Locate the cell with the specified text and output its (X, Y) center coordinate. 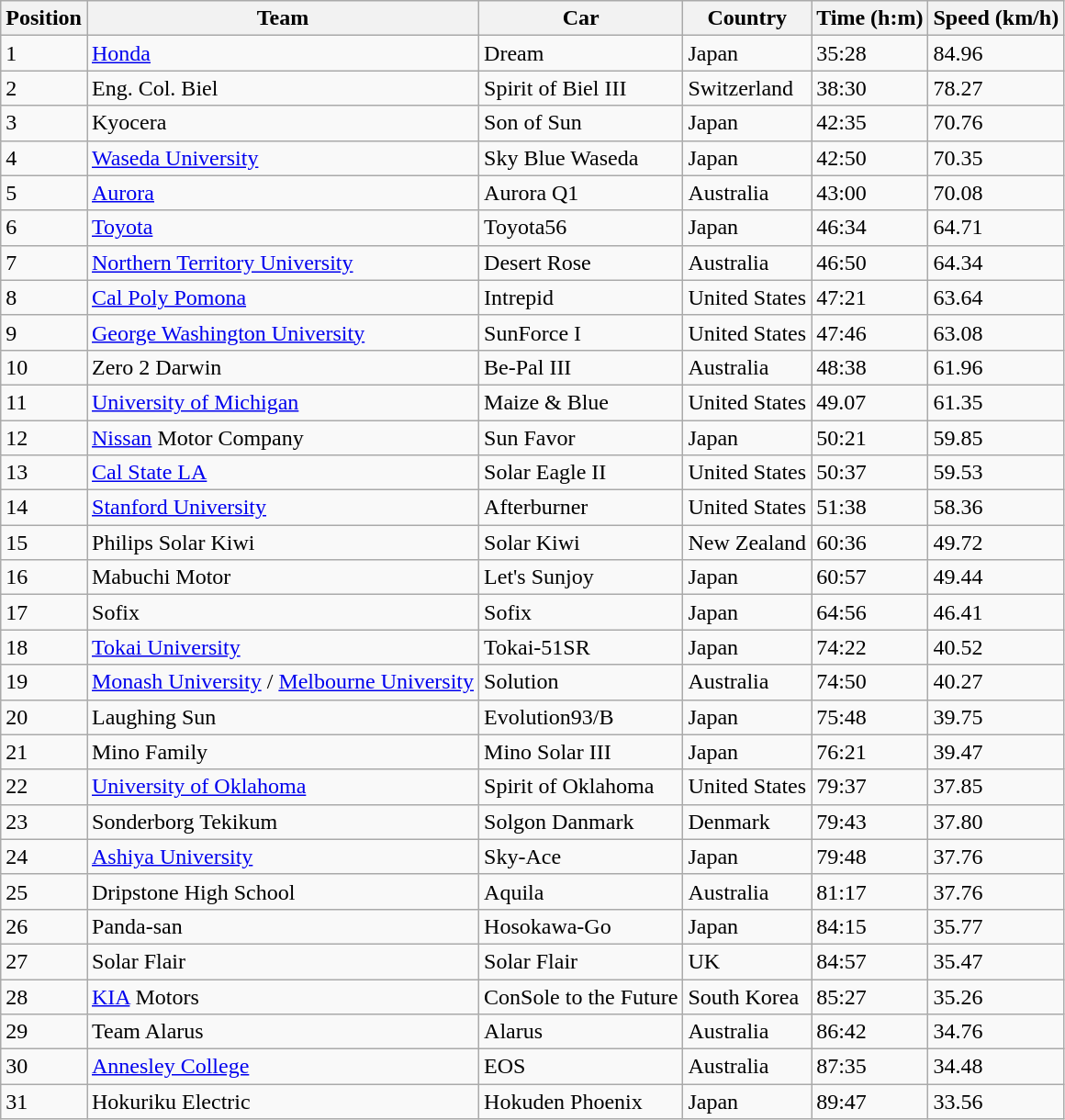
Spirit of Oklahoma (581, 787)
10 (44, 367)
49.07 (870, 402)
34.48 (996, 1067)
Cal Poly Pomona (283, 297)
84:15 (870, 926)
11 (44, 402)
50:37 (870, 473)
Laughing Sun (283, 717)
79:48 (870, 857)
South Korea (747, 996)
14 (44, 508)
EOS (581, 1067)
Hokuriku Electric (283, 1102)
Zero 2 Darwin (283, 367)
Sky Blue Waseda (581, 158)
Dripstone High School (283, 891)
61.96 (996, 367)
Team Alarus (283, 1032)
SunForce I (581, 332)
17 (44, 612)
59.53 (996, 473)
43:00 (870, 193)
34.76 (996, 1032)
Tokai-51SR (581, 647)
Evolution93/B (581, 717)
Maize & Blue (581, 402)
39.75 (996, 717)
Annesley College (283, 1067)
25 (44, 891)
Be-Pal III (581, 367)
24 (44, 857)
Spirit of Biel III (581, 88)
University of Oklahoma (283, 787)
51:38 (870, 508)
Tokai University (283, 647)
79:37 (870, 787)
University of Michigan (283, 402)
Toyota (283, 228)
Solgon Danmark (581, 822)
Alarus (581, 1032)
4 (44, 158)
KIA Motors (283, 996)
23 (44, 822)
Kyocera (283, 123)
Monash University / Melbourne University (283, 682)
26 (44, 926)
Mino Family (283, 752)
35:28 (870, 53)
89:47 (870, 1102)
Sonderborg Tekikum (283, 822)
42:50 (870, 158)
50:21 (870, 438)
Dream (581, 53)
76:21 (870, 752)
30 (44, 1067)
Nissan Motor Company (283, 438)
Hokuden Phoenix (581, 1102)
Eng. Col. Biel (283, 88)
Ashiya University (283, 857)
22 (44, 787)
63.08 (996, 332)
86:42 (870, 1032)
21 (44, 752)
Waseda University (283, 158)
42:35 (870, 123)
6 (44, 228)
46.41 (996, 612)
40.52 (996, 647)
46:34 (870, 228)
Aquila (581, 891)
64.34 (996, 263)
3 (44, 123)
37.85 (996, 787)
15 (44, 543)
64.71 (996, 228)
46:50 (870, 263)
Country (747, 18)
20 (44, 717)
Intrepid (581, 297)
Mabuchi Motor (283, 577)
70.76 (996, 123)
70.08 (996, 193)
59.85 (996, 438)
Aurora (283, 193)
1 (44, 53)
George Washington University (283, 332)
48:38 (870, 367)
Switzerland (747, 88)
Team (283, 18)
79:43 (870, 822)
47:21 (870, 297)
2 (44, 88)
9 (44, 332)
Let's Sunjoy (581, 577)
39.47 (996, 752)
74:22 (870, 647)
Car (581, 18)
Panda-san (283, 926)
85:27 (870, 996)
75:48 (870, 717)
Son of Sun (581, 123)
Toyota56 (581, 228)
19 (44, 682)
70.35 (996, 158)
Speed (km/h) (996, 18)
58.36 (996, 508)
13 (44, 473)
63.64 (996, 297)
49.44 (996, 577)
Desert Rose (581, 263)
74:50 (870, 682)
Cal State LA (283, 473)
Position (44, 18)
35.47 (996, 961)
35.26 (996, 996)
16 (44, 577)
18 (44, 647)
ConSole to the Future (581, 996)
47:46 (870, 332)
Hosokawa-Go (581, 926)
Sky-Ace (581, 857)
49.72 (996, 543)
Sun Favor (581, 438)
Time (h:m) (870, 18)
81:17 (870, 891)
Mino Solar III (581, 752)
78.27 (996, 88)
60:57 (870, 577)
Afterburner (581, 508)
Honda (283, 53)
Philips Solar Kiwi (283, 543)
12 (44, 438)
37.80 (996, 822)
Denmark (747, 822)
60:36 (870, 543)
87:35 (870, 1067)
64:56 (870, 612)
Stanford University (283, 508)
28 (44, 996)
Solar Eagle II (581, 473)
UK (747, 961)
7 (44, 263)
Northern Territory University (283, 263)
27 (44, 961)
Aurora Q1 (581, 193)
35.77 (996, 926)
61.35 (996, 402)
31 (44, 1102)
84:57 (870, 961)
5 (44, 193)
33.56 (996, 1102)
New Zealand (747, 543)
Solution (581, 682)
8 (44, 297)
40.27 (996, 682)
Solar Kiwi (581, 543)
38:30 (870, 88)
29 (44, 1032)
84.96 (996, 53)
